Provide the [X, Y] coordinate of the cell's center where the given text is located.  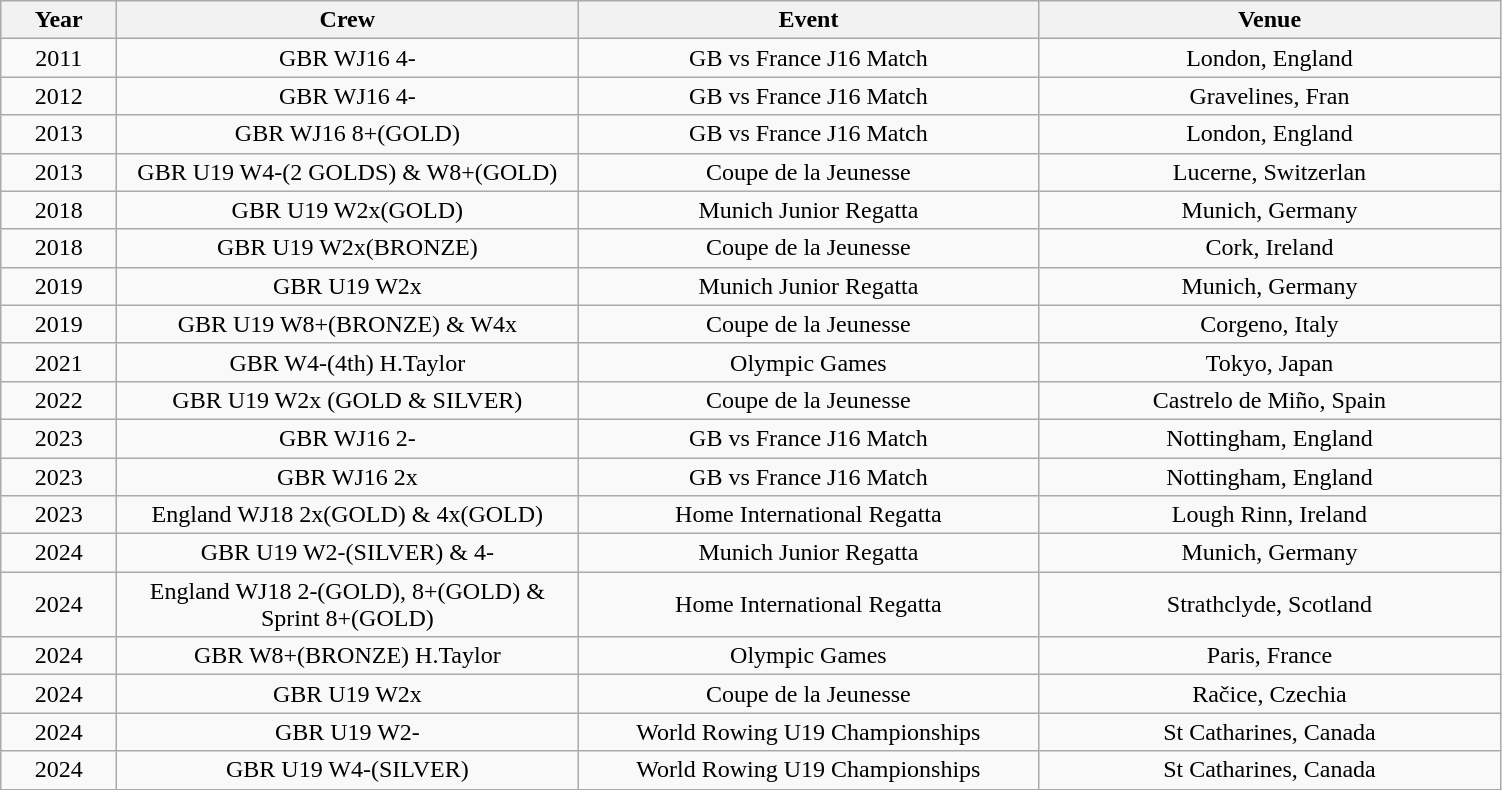
Lough Rinn, Ireland [1270, 515]
GBR U19 W2x(GOLD) [348, 210]
Venue [1270, 20]
Tokyo, Japan [1270, 362]
Event [808, 20]
GBR WJ16 8+(GOLD) [348, 134]
GBR U19 W4-(2 GOLDS) & W8+(GOLD) [348, 172]
GBR U19 W2x(BRONZE) [348, 248]
GBR U19 W2x (GOLD & SILVER) [348, 400]
Paris, France [1270, 656]
GBR U19 W2- [348, 732]
GBR U19 W8+(BRONZE) & W4x [348, 324]
GBR WJ16 2- [348, 438]
Crew [348, 20]
2022 [59, 400]
Račice, Czechia [1270, 694]
England WJ18 2-(GOLD), 8+(GOLD) & Sprint 8+(GOLD) [348, 604]
Corgeno, Italy [1270, 324]
Lucerne, Switzerlan [1270, 172]
Gravelines, Fran [1270, 96]
GBR U19 W2-(SILVER) & 4- [348, 553]
2011 [59, 58]
2012 [59, 96]
Cork, Ireland [1270, 248]
Castrelo de Miño, Spain [1270, 400]
Strathclyde, Scotland [1270, 604]
Year [59, 20]
2021 [59, 362]
GBR WJ16 2x [348, 477]
GBR W8+(BRONZE) H.Taylor [348, 656]
GBR U19 W4-(SILVER) [348, 770]
GBR W4-(4th) H.Taylor [348, 362]
England WJ18 2x(GOLD) & 4x(GOLD) [348, 515]
